Search for the cell housing the specified text and yield its [X, Y] center coordinate. 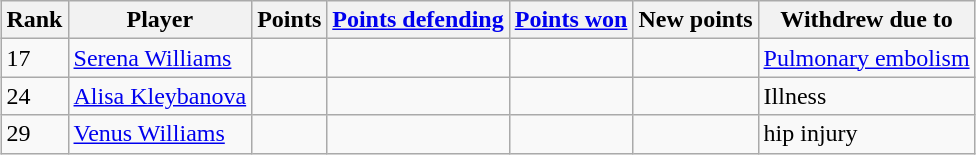
Points defending [418, 20]
29 [34, 134]
17 [34, 58]
Player [160, 20]
Points won [571, 20]
Illness [866, 96]
24 [34, 96]
Serena Williams [160, 58]
hip injury [866, 134]
Points [290, 20]
Venus Williams [160, 134]
Pulmonary embolism [866, 58]
New points [696, 20]
Alisa Kleybanova [160, 96]
Withdrew due to [866, 20]
Rank [34, 20]
